From the cell containing the given text, extract its center point as (X, Y) coordinate. 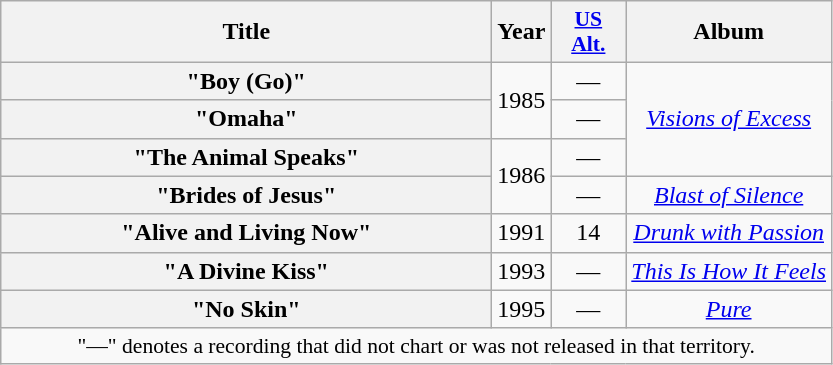
Drunk with Passion (729, 233)
"Brides of Jesus" (246, 195)
"Alive and Living Now" (246, 233)
14 (588, 233)
"The Animal Speaks" (246, 157)
Blast of Silence (729, 195)
Album (729, 32)
1995 (522, 309)
This Is How It Feels (729, 271)
1993 (522, 271)
1986 (522, 176)
"No Skin" (246, 309)
Pure (729, 309)
"A Divine Kiss" (246, 271)
Title (246, 32)
"Omaha" (246, 119)
Visions of Excess (729, 119)
USAlt. (588, 32)
"Boy (Go)" (246, 81)
1985 (522, 100)
Year (522, 32)
"—" denotes a recording that did not chart or was not released in that territory. (416, 346)
1991 (522, 233)
